Identify which cell holds the provided text, then report its (x, y) central coordinate. 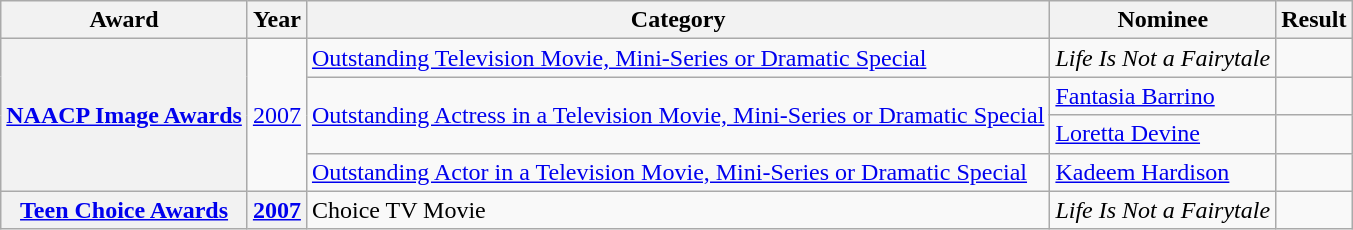
Loretta Devine (1163, 134)
Outstanding Actor in a Television Movie, Mini-Series or Dramatic Special (678, 172)
Outstanding Actress in a Television Movie, Mini-Series or Dramatic Special (678, 115)
NAACP Image Awards (124, 115)
Nominee (1163, 20)
Fantasia Barrino (1163, 96)
Year (276, 20)
Kadeem Hardison (1163, 172)
Outstanding Television Movie, Mini-Series or Dramatic Special (678, 58)
Award (124, 20)
Category (678, 20)
Choice TV Movie (678, 210)
Teen Choice Awards (124, 210)
Result (1314, 20)
